Output the (X, Y) coordinate of the center of the cell containing the given text.  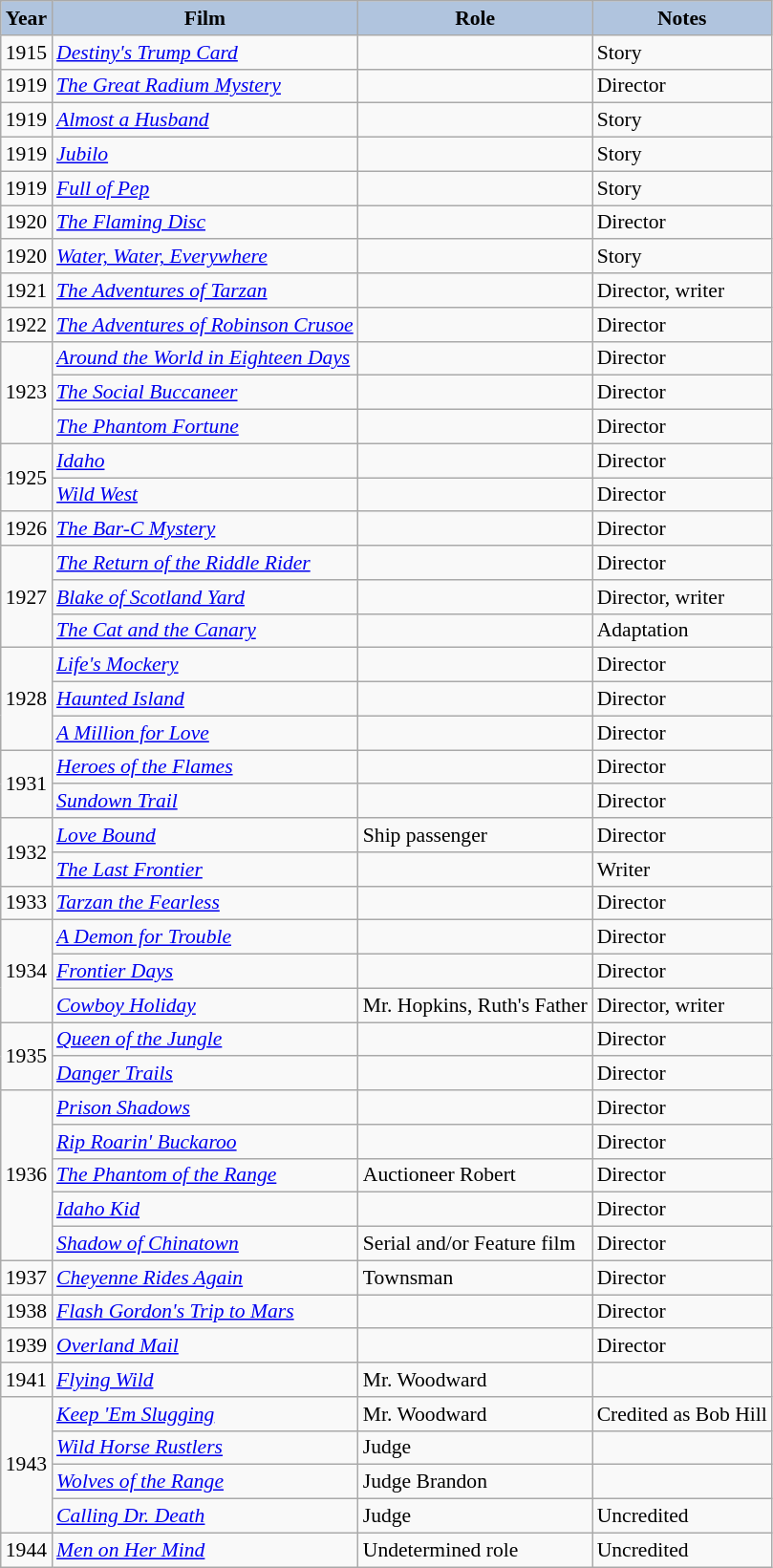
Wild West (204, 495)
The Great Radium Mystery (204, 86)
Full of Pep (204, 188)
1936 (27, 1175)
The Phantom of the Range (204, 1175)
Prison Shadows (204, 1107)
The Phantom Fortune (204, 427)
A Demon for Trouble (204, 937)
1928 (27, 699)
1931 (27, 784)
Sundown Trail (204, 802)
1937 (27, 1278)
Tarzan the Fearless (204, 903)
Undetermined role (476, 1550)
1938 (27, 1312)
1925 (27, 478)
Wolves of the Range (204, 1482)
Year (27, 18)
Auctioneer Robert (476, 1175)
Notes (682, 18)
Rip Roarin' Buckaroo (204, 1142)
The Adventures of Robinson Crusoe (204, 325)
Serial and/or Feature film (476, 1244)
Water, Water, Everywhere (204, 257)
1927 (27, 596)
Credited as Bob Hill (682, 1414)
1926 (27, 529)
Destiny's Trump Card (204, 53)
1932 (27, 852)
1923 (27, 392)
The Social Buccaneer (204, 393)
Haunted Island (204, 699)
1943 (27, 1465)
Shadow of Chinatown (204, 1244)
Townsman (476, 1278)
Ship passenger (476, 835)
Life's Mockery (204, 665)
Film (204, 18)
Idaho Kid (204, 1210)
Frontier Days (204, 972)
1941 (27, 1380)
Idaho (204, 461)
Love Bound (204, 835)
1922 (27, 325)
The Return of the Riddle Rider (204, 563)
1933 (27, 903)
Danger Trails (204, 1074)
Adaptation (682, 631)
Heroes of the Flames (204, 767)
Flying Wild (204, 1380)
Men on Her Mind (204, 1550)
A Million for Love (204, 733)
Cowboy Holiday (204, 1005)
Keep 'Em Slugging (204, 1414)
Writer (682, 870)
The Adventures of Tarzan (204, 290)
1939 (27, 1346)
1935 (27, 1057)
Wild Horse Rustlers (204, 1448)
Queen of the Jungle (204, 1040)
Mr. Hopkins, Ruth's Father (476, 1005)
Almost a Husband (204, 120)
Jubilo (204, 155)
The Flaming Disc (204, 223)
1921 (27, 290)
Flash Gordon's Trip to Mars (204, 1312)
Around the World in Eighteen Days (204, 358)
Cheyenne Rides Again (204, 1278)
The Last Frontier (204, 870)
1934 (27, 971)
Blake of Scotland Yard (204, 597)
Overland Mail (204, 1346)
Judge Brandon (476, 1482)
The Bar-C Mystery (204, 529)
Role (476, 18)
The Cat and the Canary (204, 631)
1915 (27, 53)
1944 (27, 1550)
Calling Dr. Death (204, 1516)
